Identify which cell holds the provided text, then report its [x, y] central coordinate. 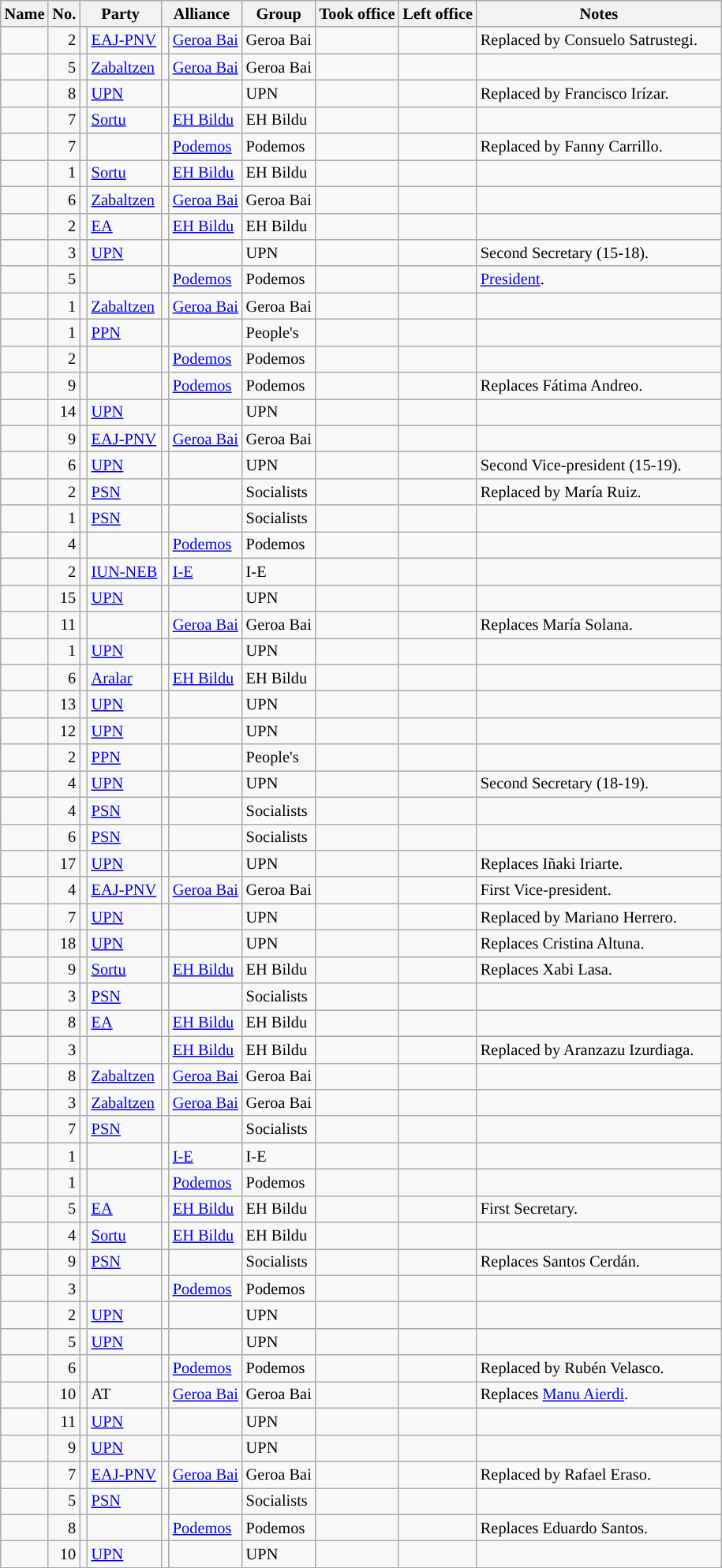
Second Secretary (18-19). [599, 784]
Group [279, 13]
15 [64, 598]
17 [64, 863]
Notes [599, 13]
Replaces Iñaki Iriarte. [599, 863]
Replaced by Rubén Velasco. [599, 1368]
Replaces Eduardo Santos. [599, 1528]
Party [120, 13]
Replaced by Mariano Herrero. [599, 917]
14 [64, 412]
AT [125, 1394]
Replaced by Fanny Carrillo. [599, 147]
Replaces Cristina Altuna. [599, 943]
Replaced by Francisco Irízar. [599, 93]
Left office [437, 13]
Replaces Xabi Lasa. [599, 970]
Name [25, 13]
Took office [357, 13]
12 [64, 731]
Replaces María Solana. [599, 624]
Second Vice-president (15-19). [599, 465]
Replaces Santos Cerdán. [599, 1262]
First Secretary. [599, 1209]
Replaces Manu Aierdi. [599, 1394]
Replaced by María Ruiz. [599, 492]
President. [599, 279]
IUN-NEB [125, 571]
Replaces Fátima Andreo. [599, 386]
Replaced by Rafael Eraso. [599, 1474]
Replaced by Aranzazu Izurdiaga. [599, 1050]
Second Secretary (15-18). [599, 253]
13 [64, 704]
No. [64, 13]
18 [64, 943]
Replaced by Consuelo Satrustegi. [599, 40]
Alliance [202, 13]
Aralar [125, 678]
First Vice-president. [599, 890]
